Capture the cell that displays the provided text and extract its [x, y] central coordinate. 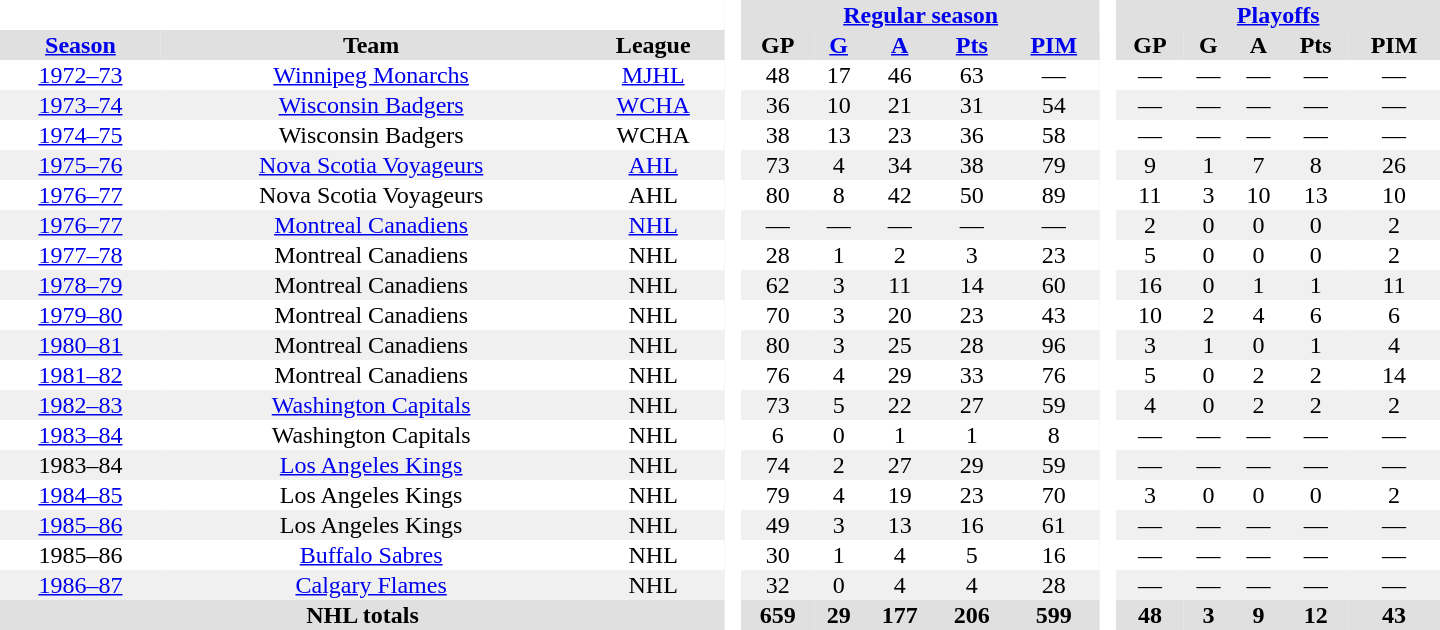
599 [1054, 615]
Playoffs [1278, 15]
89 [1054, 195]
60 [1054, 285]
32 [778, 585]
7 [1258, 165]
MJHL [653, 75]
26 [1394, 165]
1978–79 [80, 285]
Team [372, 45]
46 [900, 75]
1979–80 [80, 315]
12 [1316, 615]
54 [1054, 105]
49 [778, 525]
659 [778, 615]
1984–85 [80, 495]
Buffalo Sabres [372, 555]
NHL totals [362, 615]
34 [900, 165]
1980–81 [80, 345]
74 [778, 465]
17 [839, 75]
42 [900, 195]
1981–82 [80, 375]
1972–73 [80, 75]
League [653, 45]
Regular season [921, 15]
177 [900, 615]
206 [972, 615]
1982–83 [80, 405]
61 [1054, 525]
33 [972, 375]
25 [900, 345]
62 [778, 285]
58 [1054, 135]
96 [1054, 345]
21 [900, 105]
1975–76 [80, 165]
1973–74 [80, 105]
19 [900, 495]
50 [972, 195]
1977–78 [80, 255]
Calgary Flames [372, 585]
22 [900, 405]
1986–87 [80, 585]
Season [80, 45]
63 [972, 75]
1974–75 [80, 135]
20 [900, 315]
30 [778, 555]
31 [972, 105]
Winnipeg Monarchs [372, 75]
